Capture the cell that displays the provided text and extract its [x, y] central coordinate. 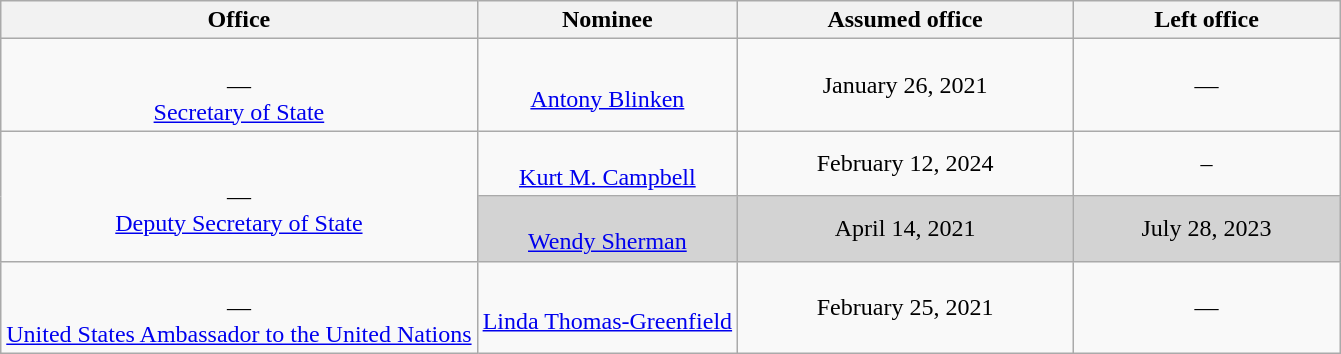
February 12, 2024 [906, 164]
July 28, 2023 [1207, 228]
February 25, 2021 [906, 307]
January 26, 2021 [906, 85]
Antony Blinken [608, 85]
—Deputy Secretary of State [239, 196]
Kurt M. Campbell [608, 164]
April 14, 2021 [906, 228]
—United States Ambassador to the United Nations [239, 307]
Assumed office [906, 20]
—Secretary of State [239, 85]
Left office [1207, 20]
Office [239, 20]
Linda Thomas-Greenfield [608, 307]
– [1207, 164]
Wendy Sherman [608, 228]
Nominee [608, 20]
